Scan for the cell matching the given text and deliver its (X, Y) coordinate at center. 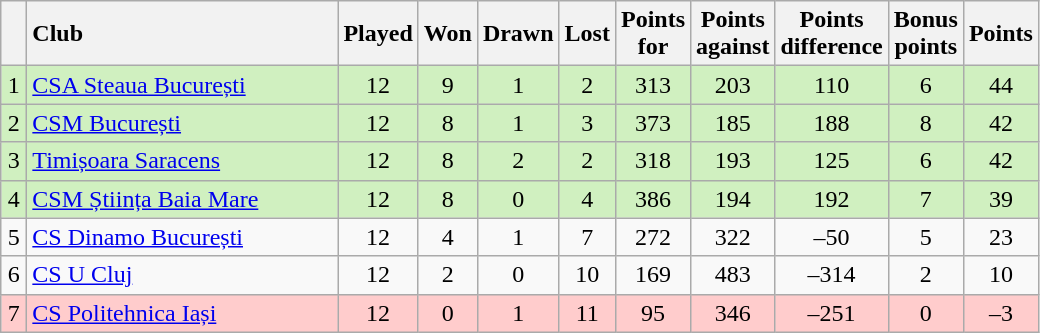
Drawn (518, 34)
188 (832, 123)
Points against (733, 34)
CS Dinamo București (182, 237)
Club (182, 34)
11 (587, 313)
CS U Cluj (182, 275)
Lost (587, 34)
386 (652, 199)
192 (832, 199)
322 (733, 237)
193 (733, 161)
–251 (832, 313)
373 (652, 123)
125 (832, 161)
483 (733, 275)
39 (1000, 199)
Points (1000, 34)
Points difference (832, 34)
95 (652, 313)
CSM Știința Baia Mare (182, 199)
–3 (1000, 313)
CSM București (182, 123)
Timișoara Saracens (182, 161)
44 (1000, 85)
313 (652, 85)
9 (448, 85)
Points for (652, 34)
CSA Steaua București (182, 85)
110 (832, 85)
CS Politehnica Iași (182, 313)
194 (733, 199)
169 (652, 275)
318 (652, 161)
272 (652, 237)
346 (733, 313)
–50 (832, 237)
Bonus points (926, 34)
203 (733, 85)
–314 (832, 275)
Won (448, 34)
Played (378, 34)
23 (1000, 237)
185 (733, 123)
